Scan for the cell matching the given text and deliver its (X, Y) coordinate at center. 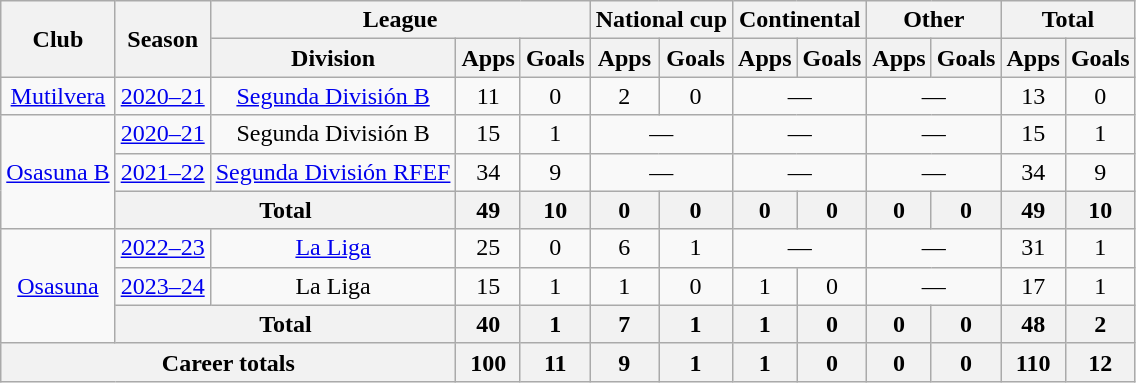
17 (1033, 286)
Mutilvera (58, 96)
Season (162, 39)
48 (1033, 324)
12 (1100, 362)
League (400, 20)
2023–24 (162, 286)
National cup (661, 20)
2022–23 (162, 248)
25 (488, 248)
Division (333, 58)
Continental (800, 20)
2021–22 (162, 172)
Osasuna B (58, 172)
7 (624, 324)
110 (1033, 362)
100 (488, 362)
13 (1033, 96)
40 (488, 324)
Other (934, 20)
Osasuna (58, 286)
6 (624, 248)
Segunda División RFEF (333, 172)
Club (58, 39)
Career totals (228, 362)
31 (1033, 248)
